Determine the [X, Y] coordinate at the center of the cell enclosing the given text.  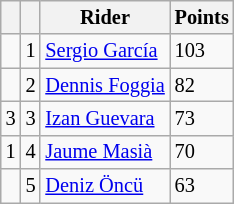
Rider [104, 17]
70 [202, 152]
63 [202, 186]
73 [202, 118]
Sergio García [104, 51]
82 [202, 85]
Izan Guevara [104, 118]
Dennis Foggia [104, 85]
Points [202, 17]
2 [31, 85]
103 [202, 51]
Jaume Masià [104, 152]
5 [31, 186]
4 [31, 152]
Deniz Öncü [104, 186]
